Scan for the cell matching the given text and deliver its [X, Y] coordinate at center. 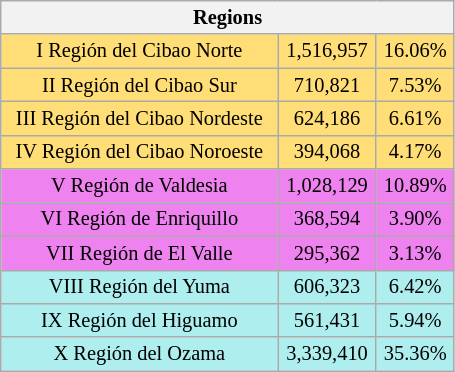
3.13% [415, 253]
1,516,957 [327, 51]
606,323 [327, 287]
6.42% [415, 287]
III Región del Cibao Nordeste [140, 118]
7.53% [415, 85]
VIII Región del Yuma [140, 287]
624,186 [327, 118]
3,339,410 [327, 354]
IV Región del Cibao Noroeste [140, 152]
5.94% [415, 320]
394,068 [327, 152]
295,362 [327, 253]
I Región del Cibao Norte [140, 51]
3.90% [415, 219]
10.89% [415, 186]
6.61% [415, 118]
VI Región de Enriquillo [140, 219]
IX Región del Higuamo [140, 320]
368,594 [327, 219]
710,821 [327, 85]
35.36% [415, 354]
VII Región de El Valle [140, 253]
1,028,129 [327, 186]
561,431 [327, 320]
V Región de Valdesia [140, 186]
X Región del Ozama [140, 354]
4.17% [415, 152]
II Región del Cibao Sur [140, 85]
Regions [228, 17]
16.06% [415, 51]
